Return the [x, y] coordinate for the center point of the cell that contains the specified text.  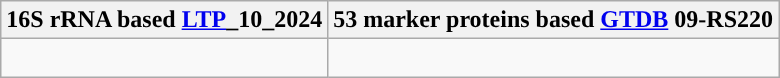
53 marker proteins based GTDB 09-RS220 [554, 20]
16S rRNA based LTP_10_2024 [164, 20]
